Determine the (X, Y) coordinate at the center of the cell enclosing the given text.  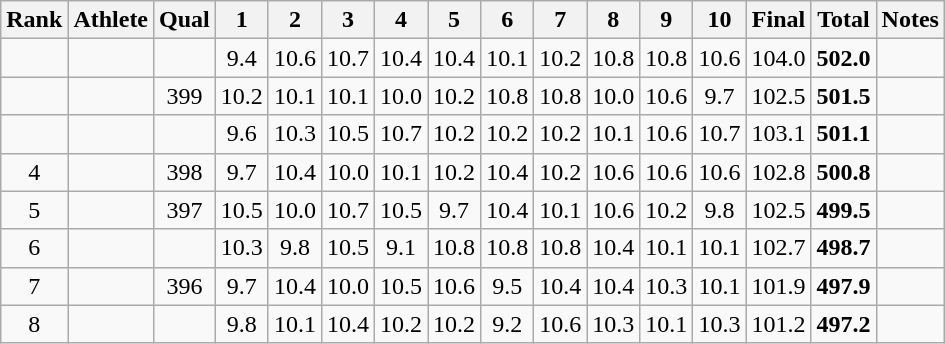
2 (294, 20)
Total (844, 20)
1 (242, 20)
104.0 (778, 58)
497.2 (844, 324)
500.8 (844, 172)
3 (348, 20)
Final (778, 20)
501.1 (844, 134)
9.2 (508, 324)
102.8 (778, 172)
9.6 (242, 134)
397 (185, 210)
398 (185, 172)
Notes (910, 20)
101.2 (778, 324)
399 (185, 96)
502.0 (844, 58)
101.9 (778, 286)
9.5 (508, 286)
10 (720, 20)
9 (666, 20)
Qual (185, 20)
499.5 (844, 210)
497.9 (844, 286)
Athlete (111, 20)
501.5 (844, 96)
498.7 (844, 248)
396 (185, 286)
Rank (34, 20)
9.4 (242, 58)
102.7 (778, 248)
9.1 (402, 248)
103.1 (778, 134)
